From the cell containing the given text, extract its center point as (x, y) coordinate. 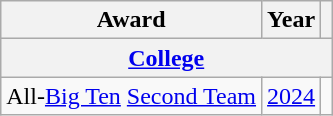
2024 (292, 96)
College (166, 58)
All-Big Ten Second Team (132, 96)
Year (292, 20)
Award (132, 20)
